Find where the given text appears and provide that cell's center as [X, Y] coordinate. 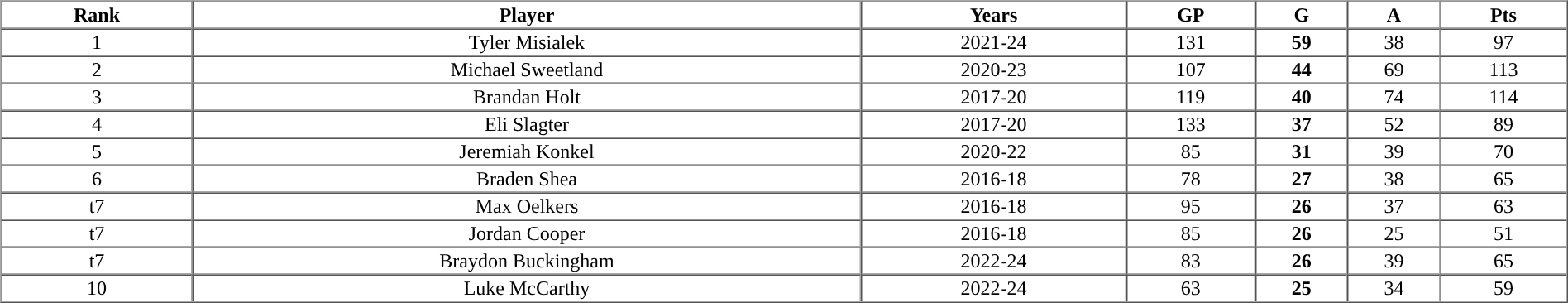
69 [1394, 70]
95 [1191, 205]
2020-22 [994, 151]
3 [98, 96]
6 [98, 179]
G [1302, 15]
Max Oelkers [526, 205]
44 [1302, 70]
52 [1394, 124]
Jordan Cooper [526, 233]
Braydon Buckingham [526, 260]
Eli Slagter [526, 124]
31 [1302, 151]
119 [1191, 96]
34 [1394, 288]
70 [1503, 151]
27 [1302, 179]
Tyler Misialek [526, 41]
4 [98, 124]
107 [1191, 70]
Braden Shea [526, 179]
97 [1503, 41]
Pts [1503, 15]
114 [1503, 96]
133 [1191, 124]
10 [98, 288]
Jeremiah Konkel [526, 151]
Player [526, 15]
Years [994, 15]
78 [1191, 179]
Michael Sweetland [526, 70]
51 [1503, 233]
89 [1503, 124]
83 [1191, 260]
1 [98, 41]
74 [1394, 96]
131 [1191, 41]
A [1394, 15]
Brandan Holt [526, 96]
Luke McCarthy [526, 288]
2 [98, 70]
2021-24 [994, 41]
2020-23 [994, 70]
5 [98, 151]
113 [1503, 70]
Rank [98, 15]
40 [1302, 96]
GP [1191, 15]
